Output the [X, Y] coordinate of the center of the cell containing the given text.  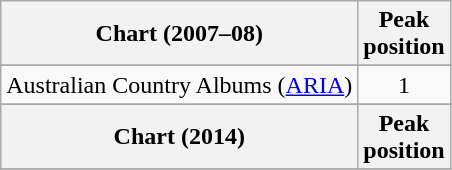
Australian Country Albums (ARIA) [180, 85]
Chart (2014) [180, 136]
Chart (2007–08) [180, 34]
1 [404, 85]
